From the cell containing the given text, extract its center point as [x, y] coordinate. 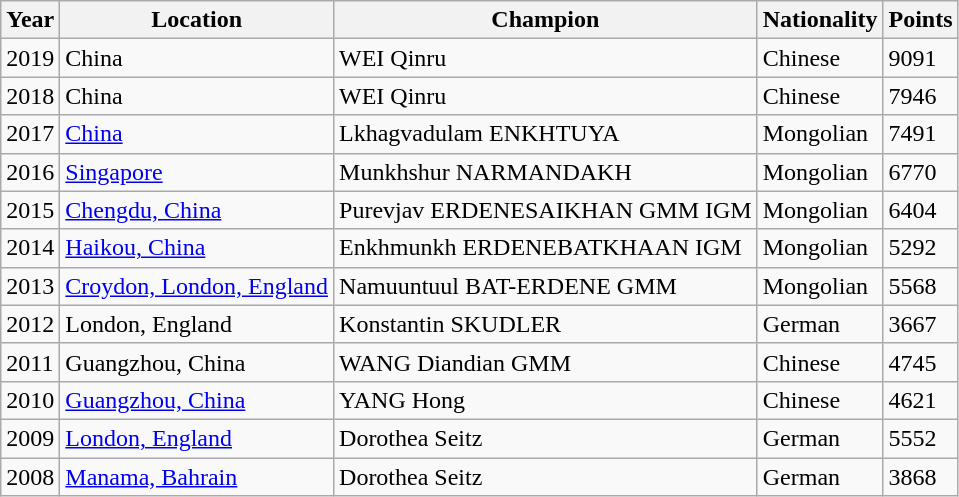
2018 [30, 96]
Chengdu, China [197, 210]
2012 [30, 324]
Points [920, 20]
Singapore [197, 172]
2019 [30, 58]
9091 [920, 58]
Location [197, 20]
WANG Diandian GMM [546, 362]
YANG Hong [546, 400]
2013 [30, 286]
Namuuntuul BAT-ERDENE GMM [546, 286]
6770 [920, 172]
2008 [30, 477]
5292 [920, 248]
Manama, Bahrain [197, 477]
Nationality [820, 20]
2009 [30, 438]
6404 [920, 210]
2010 [30, 400]
2011 [30, 362]
Haikou, China [197, 248]
7946 [920, 96]
Champion [546, 20]
4745 [920, 362]
2015 [30, 210]
2014 [30, 248]
Year [30, 20]
5568 [920, 286]
Lkhagvadulam ENKHTUYA [546, 134]
5552 [920, 438]
2017 [30, 134]
Enkhmunkh ERDENEBATKHAAN IGM [546, 248]
Purevjav ERDENESAIKHAN GMM IGM [546, 210]
Munkhshur NARMANDAKH [546, 172]
2016 [30, 172]
4621 [920, 400]
Croydon, London, England [197, 286]
Konstantin SKUDLER [546, 324]
3667 [920, 324]
7491 [920, 134]
3868 [920, 477]
